From the cell containing the given text, extract its center point as [X, Y] coordinate. 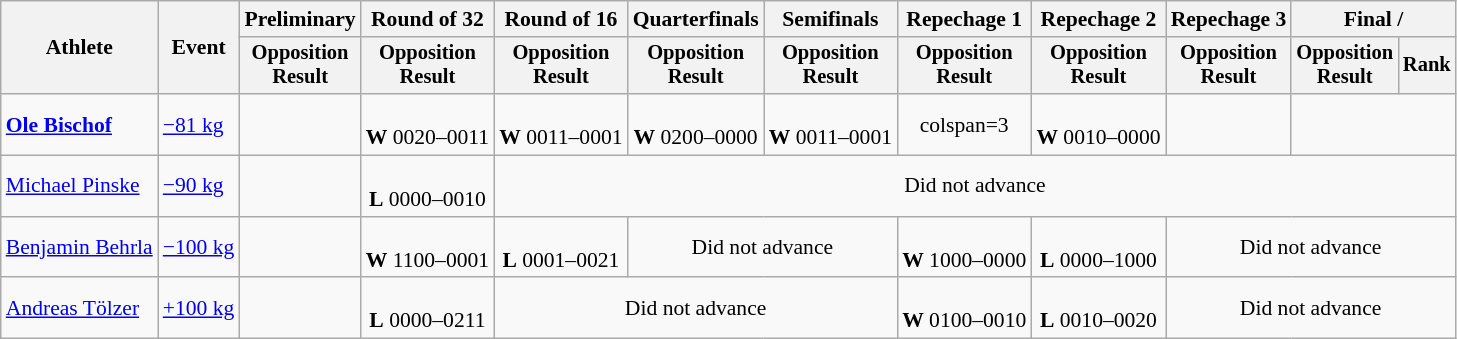
Preliminary [300, 19]
Event [199, 48]
L 0000–1000 [1098, 248]
−90 kg [199, 186]
Ole Bischof [80, 124]
W 0010–0000 [1098, 124]
Final / [1373, 19]
Benjamin Behrla [80, 248]
Repechage 2 [1098, 19]
W 0200–0000 [696, 124]
L 0000–0010 [428, 186]
W 0020–0011 [428, 124]
Round of 32 [428, 19]
Semifinals [830, 19]
colspan=3 [964, 124]
Rank [1427, 66]
Quarterfinals [696, 19]
W 0100–0010 [964, 308]
+100 kg [199, 308]
Athlete [80, 48]
L 0001–0021 [560, 248]
L 0000–0211 [428, 308]
W 1100–0001 [428, 248]
Round of 16 [560, 19]
Michael Pinske [80, 186]
L 0010–0020 [1098, 308]
Andreas Tölzer [80, 308]
Repechage 3 [1229, 19]
Repechage 1 [964, 19]
−81 kg [199, 124]
−100 kg [199, 248]
W 1000–0000 [964, 248]
